Detect which cell encompasses the target text, then output its [x, y] center coordinate. 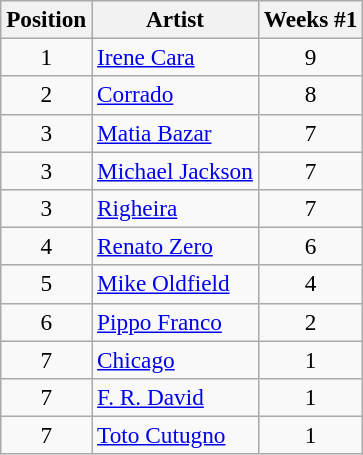
Mike Oldfield [176, 284]
Renato Zero [176, 246]
Corrado [176, 95]
Position [46, 19]
F. R. David [176, 397]
Toto Cutugno [176, 435]
Irene Cara [176, 57]
Righeira [176, 208]
Matia Bazar [176, 133]
Weeks #1 [310, 19]
Michael Jackson [176, 170]
5 [46, 284]
Pippo Franco [176, 322]
8 [310, 95]
9 [310, 57]
Artist [176, 19]
Chicago [176, 359]
